Output the [x, y] coordinate of the center of the cell containing the given text.  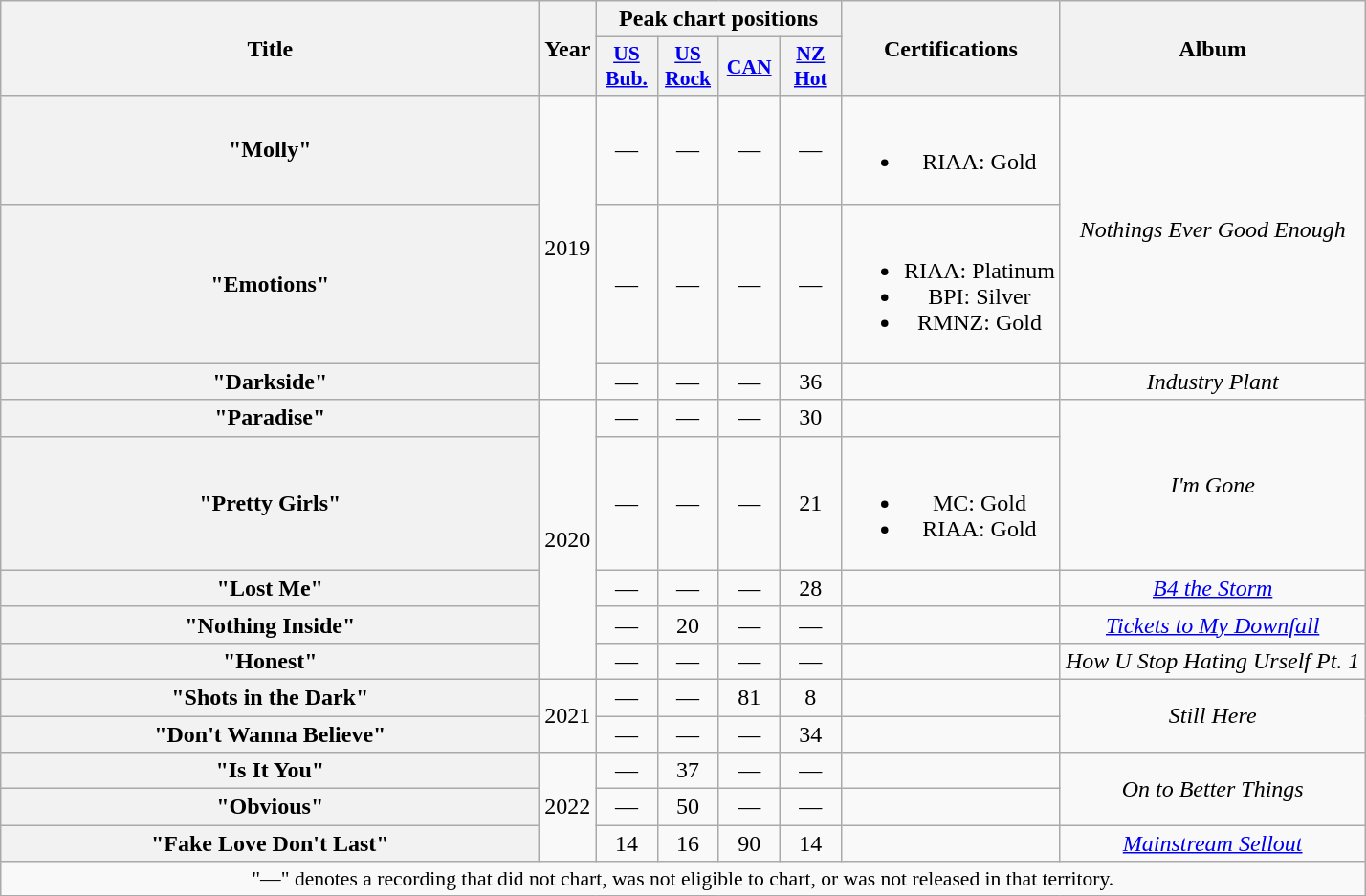
36 [810, 382]
30 [810, 418]
Peak chart positions [718, 19]
Industry Plant [1212, 382]
"Nothing Inside" [270, 624]
81 [749, 697]
28 [810, 588]
I'm Gone [1212, 485]
"Don't Wanna Believe" [270, 733]
"Honest" [270, 661]
"Paradise" [270, 418]
"Darkside" [270, 382]
2020 [568, 539]
How U Stop Hating Urself Pt. 1 [1212, 661]
50 [688, 807]
2022 [568, 807]
Nothings Ever Good Enough [1212, 229]
2019 [568, 248]
Title [270, 48]
On to Better Things [1212, 789]
"Lost Me" [270, 588]
"Pretty Girls" [270, 503]
Mainstream Sellout [1212, 843]
NZHot [810, 67]
"—" denotes a recording that did not chart, was not eligible to chart, or was not released in that territory. [683, 879]
37 [688, 771]
Still Here [1212, 715]
"Molly" [270, 149]
21 [810, 503]
"Fake Love Don't Last" [270, 843]
"Obvious" [270, 807]
Tickets to My Downfall [1212, 624]
Year [568, 48]
2021 [568, 715]
B4 the Storm [1212, 588]
RIAA: PlatinumBPI: SilverRMNZ: Gold [951, 283]
"Is It You" [270, 771]
20 [688, 624]
"Emotions" [270, 283]
90 [749, 843]
RIAA: Gold [951, 149]
MC: GoldRIAA: Gold [951, 503]
CAN [749, 67]
"Shots in the Dark" [270, 697]
Certifications [951, 48]
8 [810, 697]
16 [688, 843]
Album [1212, 48]
USBub. [627, 67]
USRock [688, 67]
34 [810, 733]
